Pinpoint the cell where the given text exists, returning its [x, y] midpoint coordinate. 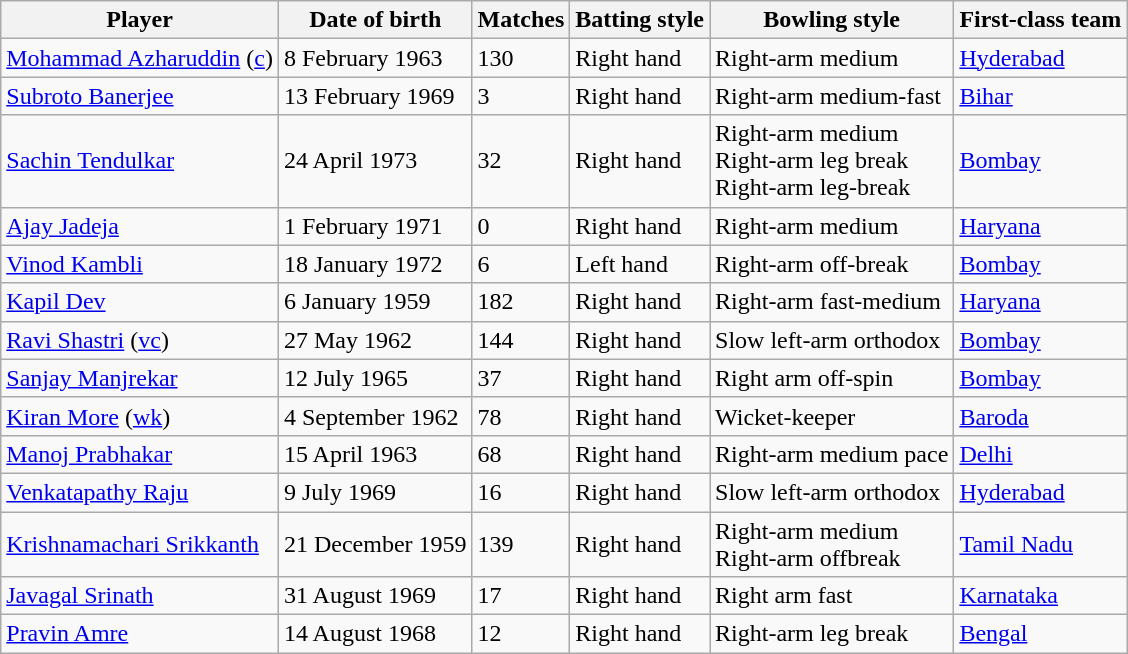
Right-arm mediumRight-arm offbreak [832, 544]
0 [521, 226]
Subroto Banerjee [140, 96]
Kapil Dev [140, 302]
Baroda [1040, 416]
12 July 1965 [375, 378]
4 September 1962 [375, 416]
32 [521, 161]
Right-arm mediumRight-arm leg breakRight-arm leg-break [832, 161]
Karnataka [1040, 596]
Right-arm leg break [832, 634]
17 [521, 596]
3 [521, 96]
Right-arm medium pace [832, 454]
Mohammad Azharuddin (c) [140, 58]
Kiran More (wk) [140, 416]
130 [521, 58]
Right arm off-spin [832, 378]
13 February 1969 [375, 96]
Matches [521, 20]
Bihar [1040, 96]
6 [521, 264]
31 August 1969 [375, 596]
Right-arm fast-medium [832, 302]
Bengal [1040, 634]
182 [521, 302]
37 [521, 378]
Batting style [640, 20]
Wicket-keeper [832, 416]
21 December 1959 [375, 544]
139 [521, 544]
18 January 1972 [375, 264]
Javagal Srinath [140, 596]
6 January 1959 [375, 302]
Pravin Amre [140, 634]
8 February 1963 [375, 58]
24 April 1973 [375, 161]
144 [521, 340]
Date of birth [375, 20]
Right arm fast [832, 596]
First-class team [1040, 20]
Delhi [1040, 454]
Sachin Tendulkar [140, 161]
Bowling style [832, 20]
9 July 1969 [375, 492]
Manoj Prabhakar [140, 454]
Right-arm medium-fast [832, 96]
68 [521, 454]
Vinod Kambli [140, 264]
Krishnamachari Srikkanth [140, 544]
15 April 1963 [375, 454]
Tamil Nadu [1040, 544]
1 February 1971 [375, 226]
Venkatapathy Raju [140, 492]
27 May 1962 [375, 340]
Ajay Jadeja [140, 226]
16 [521, 492]
Right-arm off-break [832, 264]
78 [521, 416]
Left hand [640, 264]
12 [521, 634]
14 August 1968 [375, 634]
Player [140, 20]
Ravi Shastri (vc) [140, 340]
Sanjay Manjrekar [140, 378]
